Return the [X, Y] coordinate for the center point of the cell that contains the specified text.  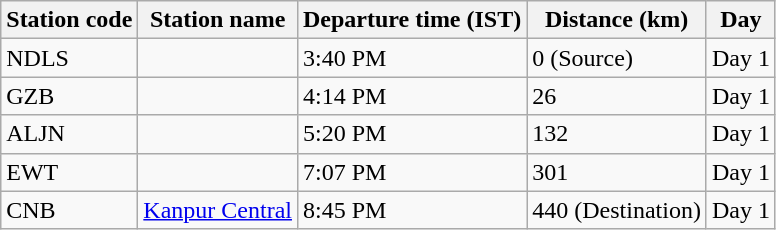
3:40 PM [412, 58]
132 [617, 134]
8:45 PM [412, 210]
440 (Destination) [617, 210]
0 (Source) [617, 58]
CNB [70, 210]
ALJN [70, 134]
Station name [218, 20]
Kanpur Central [218, 210]
26 [617, 96]
Day [740, 20]
7:07 PM [412, 172]
5:20 PM [412, 134]
EWT [70, 172]
GZB [70, 96]
301 [617, 172]
4:14 PM [412, 96]
Station code [70, 20]
Distance (km) [617, 20]
NDLS [70, 58]
Departure time (IST) [412, 20]
